For the text-containing cell, return its midpoint in (x, y) coordinate format. 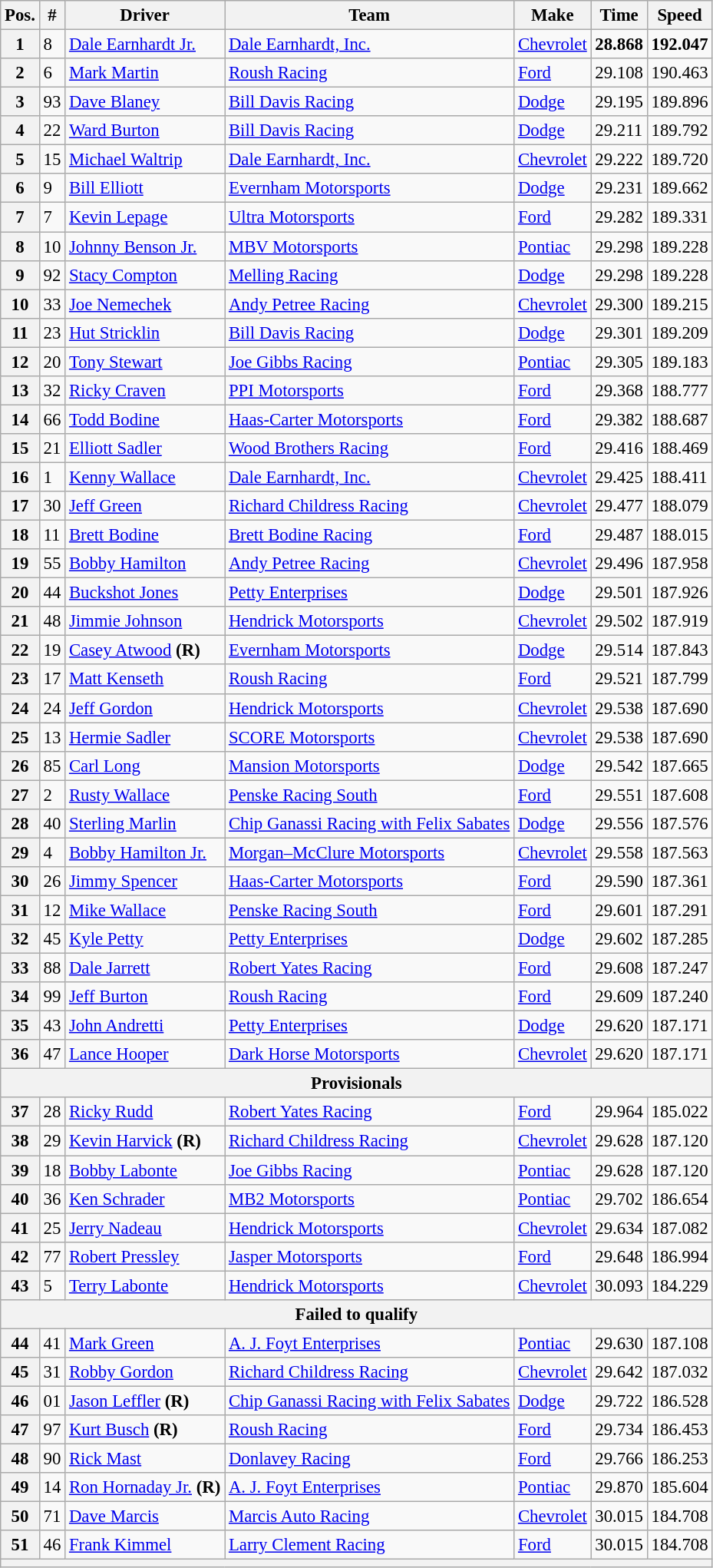
189.792 (680, 131)
92 (52, 275)
29.590 (619, 882)
187.843 (680, 650)
Jeff Burton (145, 997)
Kurt Busch (R) (145, 1430)
29.382 (619, 419)
184.229 (680, 1285)
29.602 (619, 939)
29.766 (619, 1459)
Mark Martin (145, 73)
189.183 (680, 362)
Dave Marcis (145, 1517)
Ricky Rudd (145, 1113)
187.665 (680, 766)
Matt Kenseth (145, 680)
88 (52, 968)
30.093 (619, 1285)
185.604 (680, 1487)
Johnny Benson Jr. (145, 246)
Make (553, 15)
John Andretti (145, 1026)
Bobby Hamilton (145, 564)
49 (20, 1487)
29.521 (619, 680)
Buckshot Jones (145, 593)
16 (20, 477)
50 (20, 1517)
97 (52, 1430)
Ron Hornaday Jr. (R) (145, 1487)
29.496 (619, 564)
187.576 (680, 824)
Mike Wallace (145, 910)
186.528 (680, 1401)
Hermie Sadler (145, 737)
187.032 (680, 1372)
186.453 (680, 1430)
29.609 (619, 997)
29.556 (619, 824)
29.501 (619, 593)
192.047 (680, 45)
29.195 (619, 102)
34 (20, 997)
Michael Waltrip (145, 160)
185.022 (680, 1113)
Rusty Wallace (145, 795)
Jasper Motorsports (370, 1256)
29.648 (619, 1256)
186.654 (680, 1199)
Kevin Lepage (145, 217)
29.514 (619, 650)
Robert Pressley (145, 1256)
Ward Burton (145, 131)
189.720 (680, 160)
Sterling Marlin (145, 824)
37 (20, 1113)
188.687 (680, 419)
29.630 (619, 1343)
29.416 (619, 448)
Brett Bodine Racing (370, 535)
189.215 (680, 304)
66 (52, 419)
29.425 (619, 477)
Carl Long (145, 766)
SCORE Motorsports (370, 737)
29.601 (619, 910)
Jason Leffler (R) (145, 1401)
Wood Brothers Racing (370, 448)
187.608 (680, 795)
55 (52, 564)
Brett Bodine (145, 535)
Todd Bodine (145, 419)
29.634 (619, 1228)
29.300 (619, 304)
29.722 (619, 1401)
Hut Stricklin (145, 332)
Jimmie Johnson (145, 621)
Stacy Compton (145, 275)
Jeff Gordon (145, 708)
189.896 (680, 102)
27 (20, 795)
90 (52, 1459)
Larry Clement Racing (370, 1545)
Dale Jarrett (145, 968)
29.502 (619, 621)
99 (52, 997)
Mark Green (145, 1343)
188.079 (680, 506)
39 (20, 1170)
Pos. (20, 15)
01 (52, 1401)
Jeff Green (145, 506)
186.253 (680, 1459)
Morgan–McClure Motorsports (370, 852)
186.994 (680, 1256)
29.542 (619, 766)
29.642 (619, 1372)
189.331 (680, 217)
MB2 Motorsports (370, 1199)
Driver (145, 15)
Bill Elliott (145, 188)
Mansion Motorsports (370, 766)
Jerry Nadeau (145, 1228)
188.015 (680, 535)
189.662 (680, 188)
29.231 (619, 188)
Casey Atwood (R) (145, 650)
Kevin Harvick (R) (145, 1141)
187.361 (680, 882)
Marcis Auto Racing (370, 1517)
Jimmy Spencer (145, 882)
42 (20, 1256)
29.282 (619, 217)
29.222 (619, 160)
Ultra Motorsports (370, 217)
Elliott Sadler (145, 448)
28.868 (619, 45)
187.082 (680, 1228)
188.411 (680, 477)
29.477 (619, 506)
29.551 (619, 795)
38 (20, 1141)
Robby Gordon (145, 1372)
29.734 (619, 1430)
Kyle Petty (145, 939)
Dark Horse Motorsports (370, 1054)
71 (52, 1517)
187.563 (680, 852)
29.487 (619, 535)
Failed to qualify (356, 1315)
Lance Hooper (145, 1054)
Ricky Craven (145, 391)
190.463 (680, 73)
29.702 (619, 1199)
Frank Kimmel (145, 1545)
29.368 (619, 391)
187.291 (680, 910)
29.608 (619, 968)
93 (52, 102)
Terry Labonte (145, 1285)
29.108 (619, 73)
# (52, 15)
29.870 (619, 1487)
Speed (680, 15)
Time (619, 15)
29.558 (619, 852)
PPI Motorsports (370, 391)
Provisionals (356, 1083)
Melling Racing (370, 275)
85 (52, 766)
187.240 (680, 997)
188.469 (680, 448)
Donlavey Racing (370, 1459)
187.108 (680, 1343)
29.301 (619, 332)
29.211 (619, 131)
187.247 (680, 968)
189.209 (680, 332)
Rick Mast (145, 1459)
187.799 (680, 680)
Bobby Labonte (145, 1170)
3 (20, 102)
Kenny Wallace (145, 477)
51 (20, 1545)
Bobby Hamilton Jr. (145, 852)
Team (370, 15)
Ken Schrader (145, 1199)
187.285 (680, 939)
Joe Nemechek (145, 304)
Dave Blaney (145, 102)
MBV Motorsports (370, 246)
Dale Earnhardt Jr. (145, 45)
29.305 (619, 362)
187.958 (680, 564)
187.919 (680, 621)
29.964 (619, 1113)
Tony Stewart (145, 362)
188.777 (680, 391)
77 (52, 1256)
35 (20, 1026)
187.926 (680, 593)
